Locate the cell with the specified text and output its (x, y) center coordinate. 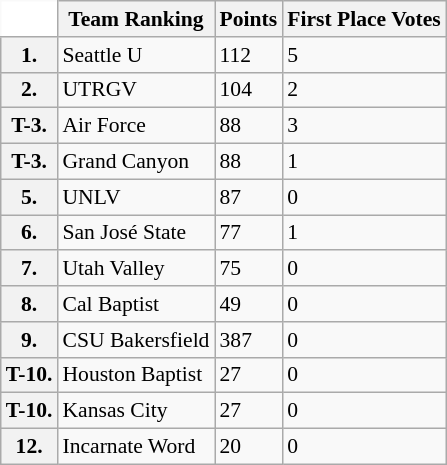
5 (364, 55)
First Place Votes (364, 19)
UNLV (136, 197)
2. (30, 90)
Cal Baptist (136, 304)
1. (30, 55)
49 (248, 304)
2 (364, 90)
112 (248, 55)
20 (248, 447)
12. (30, 447)
3 (364, 126)
6. (30, 233)
Incarnate Word (136, 447)
Points (248, 19)
8. (30, 304)
Utah Valley (136, 269)
Kansas City (136, 411)
7. (30, 269)
9. (30, 340)
Houston Baptist (136, 375)
104 (248, 90)
Seattle U (136, 55)
CSU Bakersfield (136, 340)
75 (248, 269)
5. (30, 197)
77 (248, 233)
87 (248, 197)
Grand Canyon (136, 162)
San José State (136, 233)
UTRGV (136, 90)
Air Force (136, 126)
Team Ranking (136, 19)
387 (248, 340)
